Output the (X, Y) coordinate of the center of the cell containing the given text.  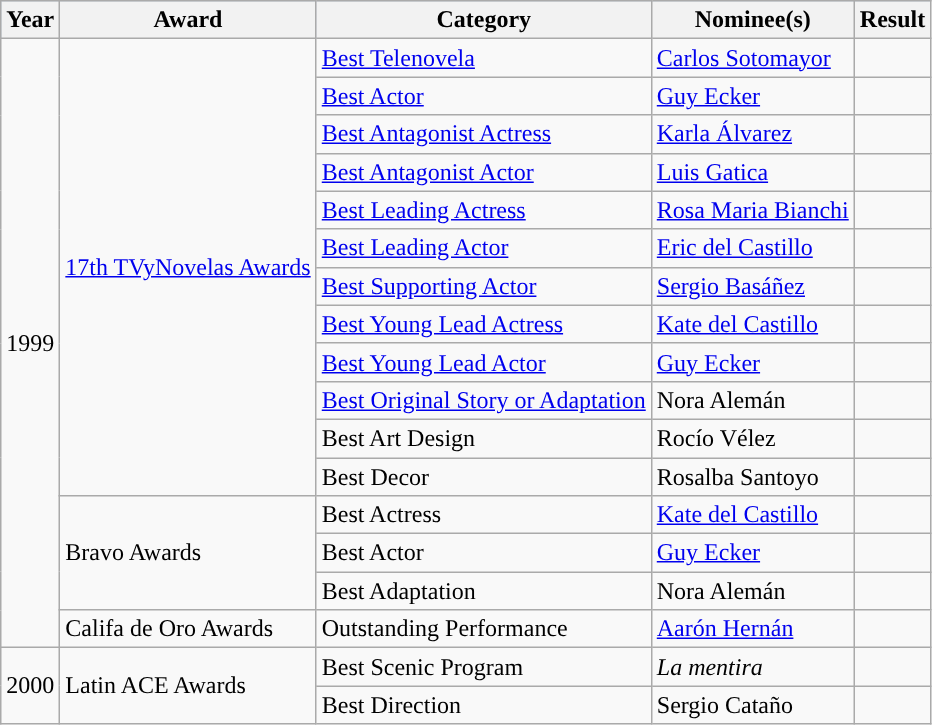
Best Antagonist Actor (484, 172)
Carlos Sotomayor (752, 58)
Aarón Hernán (752, 629)
La mentira (752, 667)
Eric del Castillo (752, 248)
17th TVyNovelas Awards (188, 268)
Best Telenovela (484, 58)
Best Art Design (484, 438)
Latin ACE Awards (188, 686)
Best Leading Actor (484, 248)
Outstanding Performance (484, 629)
Rosalba Santoyo (752, 477)
Karla Álvarez (752, 134)
Califa de Oro Awards (188, 629)
Best Scenic Program (484, 667)
Best Actress (484, 515)
Nominee(s) (752, 20)
Best Supporting Actor (484, 286)
Category (484, 20)
Sergio Cataño (752, 705)
Best Leading Actress (484, 210)
Bravo Awards (188, 553)
Best Decor (484, 477)
Best Direction (484, 705)
1999 (30, 344)
Luis Gatica (752, 172)
Sergio Basáñez (752, 286)
2000 (30, 686)
Best Young Lead Actress (484, 324)
Year (30, 20)
Best Young Lead Actor (484, 362)
Rosa Maria Bianchi (752, 210)
Result (892, 20)
Best Antagonist Actress (484, 134)
Rocío Vélez (752, 438)
Best Original Story or Adaptation (484, 400)
Best Adaptation (484, 591)
Award (188, 20)
